From the cell containing the given text, extract its center point as (x, y) coordinate. 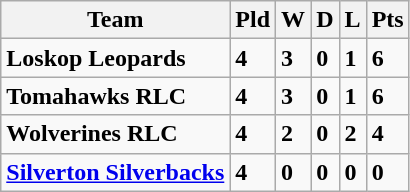
W (294, 20)
Pts (388, 20)
Tomahawks RLC (116, 96)
Team (116, 20)
Silverton Silverbacks (116, 172)
D (325, 20)
Wolverines RLC (116, 134)
Pld (253, 20)
L (352, 20)
Loskop Leopards (116, 58)
